Return (X, Y) of the center of cell containing provided text 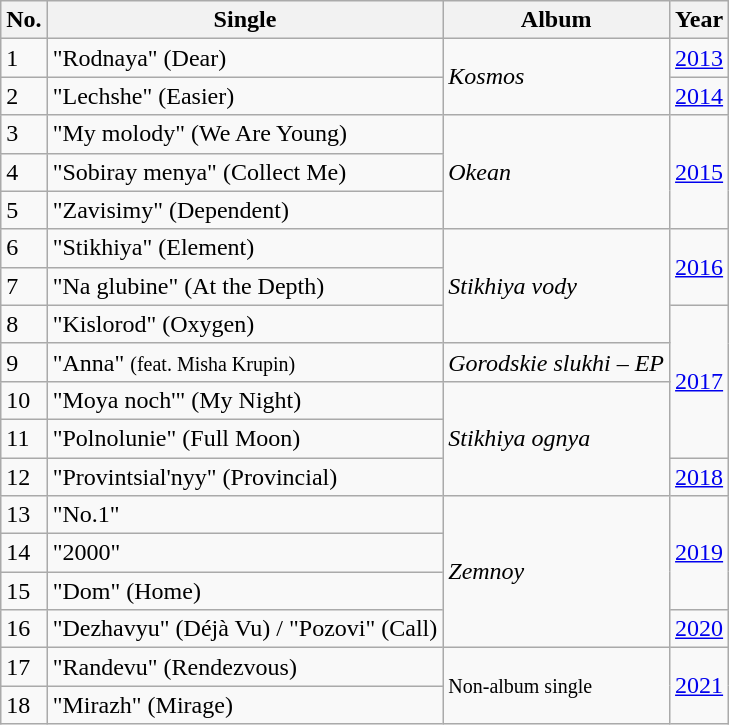
"Mirazh" (Mirage) (245, 705)
12 (24, 477)
Kosmos (556, 77)
2019 (700, 553)
13 (24, 515)
Single (245, 20)
1 (24, 58)
17 (24, 667)
2014 (700, 96)
Stikhiya ognya (556, 438)
No. (24, 20)
2015 (700, 172)
"Kislorod" (Oxygen) (245, 324)
"Na glubine" (At the Depth) (245, 286)
Year (700, 20)
4 (24, 172)
2018 (700, 477)
2017 (700, 381)
"Dezhavyu" (Déjà Vu) / "Pozovi" (Call) (245, 629)
"Sobiray menya" (Collect Me) (245, 172)
"Stikhiya" (Element) (245, 248)
15 (24, 591)
"My molody" (We Are Young) (245, 134)
14 (24, 553)
3 (24, 134)
"2000" (245, 553)
16 (24, 629)
7 (24, 286)
9 (24, 362)
Zemnoy (556, 572)
5 (24, 210)
"Dom" (Home) (245, 591)
2020 (700, 629)
2013 (700, 58)
2021 (700, 686)
"Provintsial'nyy" (Provincial) (245, 477)
Okean (556, 172)
Gorodskie slukhi – EP (556, 362)
"Anna" (feat. Misha Krupin) (245, 362)
"Moya noch'" (My Night) (245, 400)
Stikhiya vody (556, 286)
"Lechshe" (Easier) (245, 96)
"Randevu" (Rendezvous) (245, 667)
10 (24, 400)
8 (24, 324)
"Polnolunie" (Full Moon) (245, 438)
"No.1" (245, 515)
18 (24, 705)
"Zavisimy" (Dependent) (245, 210)
2016 (700, 267)
"Rodnaya" (Dear) (245, 58)
6 (24, 248)
Non-album single (556, 686)
2 (24, 96)
11 (24, 438)
Album (556, 20)
